Return (x, y) of the center of cell containing provided text 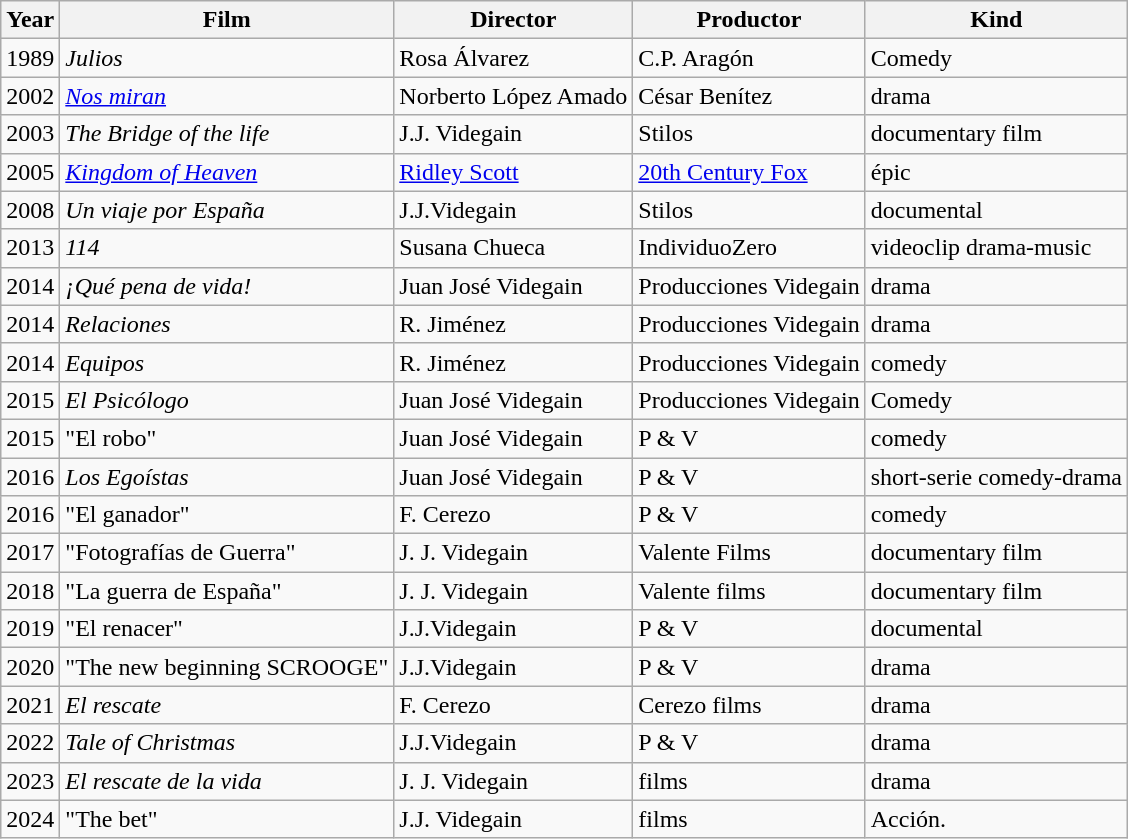
Cerezo films (749, 705)
2005 (30, 172)
Film (227, 20)
Valente films (749, 591)
Susana Chueca (514, 248)
Ridley Scott (514, 172)
20th Century Fox (749, 172)
Relaciones (227, 324)
Kingdom of Heaven (227, 172)
"El renacer" (227, 629)
2008 (30, 210)
"The bet" (227, 819)
El rescate (227, 705)
"El robo" (227, 438)
2003 (30, 134)
"The new beginning SCROOGE" (227, 667)
2019 (30, 629)
2023 (30, 781)
Tale of Christmas (227, 743)
114 (227, 248)
El rescate de la vida (227, 781)
Nos miran (227, 96)
épic (996, 172)
2020 (30, 667)
"Fotografías de Guerra" (227, 553)
1989 (30, 58)
"El ganador" (227, 515)
Los Egoístas (227, 477)
"La guerra de España" (227, 591)
¡Qué pena de vida! (227, 286)
Equipos (227, 362)
Un viaje por España (227, 210)
2002 (30, 96)
2013 (30, 248)
2024 (30, 819)
Norberto López Amado (514, 96)
Kind (996, 20)
2022 (30, 743)
Julios (227, 58)
2017 (30, 553)
2021 (30, 705)
Year (30, 20)
2018 (30, 591)
César Benítez (749, 96)
Valente Films (749, 553)
El Psicólogo (227, 400)
The Bridge of the life (227, 134)
Director (514, 20)
Productor (749, 20)
C.P. Aragón (749, 58)
Rosa Álvarez (514, 58)
Acción. (996, 819)
IndividuoZero (749, 248)
videoclip drama-music (996, 248)
short-serie comedy-drama (996, 477)
